Pinpoint the cell where the given text exists, returning its (X, Y) midpoint coordinate. 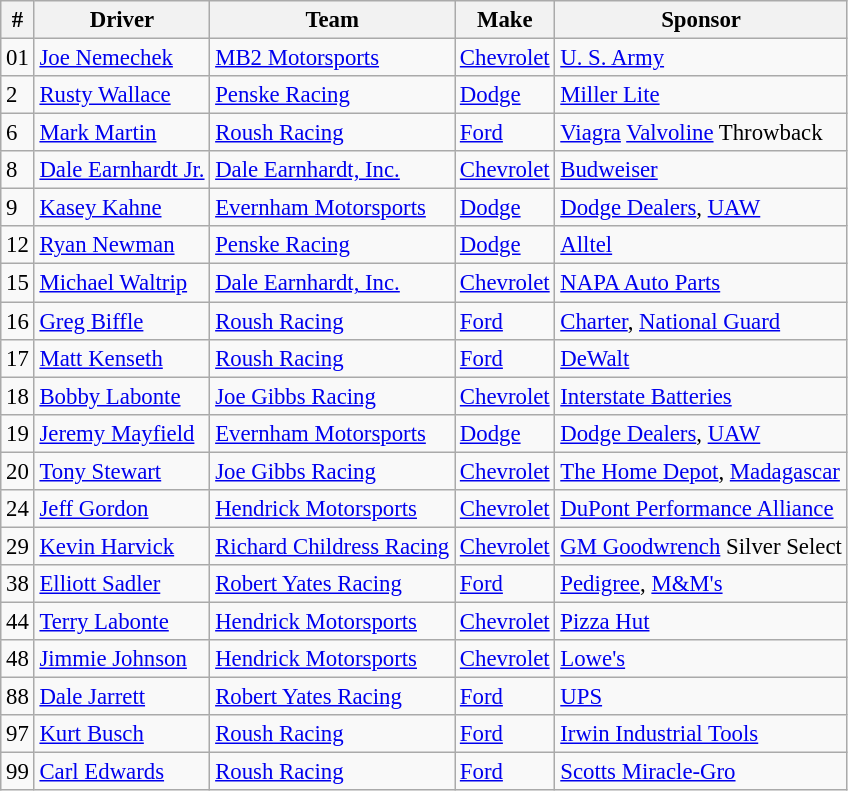
2 (18, 95)
18 (18, 396)
20 (18, 471)
Lowe's (701, 659)
Kurt Busch (122, 734)
Driver (122, 20)
Matt Kenseth (122, 358)
NAPA Auto Parts (701, 283)
Richard Childress Racing (332, 546)
88 (18, 697)
Interstate Batteries (701, 396)
Budweiser (701, 170)
UPS (701, 697)
Sponsor (701, 20)
16 (18, 321)
Miller Lite (701, 95)
Ryan Newman (122, 245)
Elliott Sadler (122, 584)
12 (18, 245)
Jeremy Mayfield (122, 433)
Irwin Industrial Tools (701, 734)
Scotts Miracle-Gro (701, 772)
MB2 Motorsports (332, 58)
Kevin Harvick (122, 546)
9 (18, 208)
Carl Edwards (122, 772)
Greg Biffle (122, 321)
19 (18, 433)
48 (18, 659)
The Home Depot, Madagascar (701, 471)
Viagra Valvoline Throwback (701, 133)
Team (332, 20)
Dale Earnhardt Jr. (122, 170)
Joe Nemechek (122, 58)
Terry Labonte (122, 621)
Rusty Wallace (122, 95)
99 (18, 772)
17 (18, 358)
Bobby Labonte (122, 396)
# (18, 20)
01 (18, 58)
29 (18, 546)
U. S. Army (701, 58)
38 (18, 584)
Dale Jarrett (122, 697)
15 (18, 283)
Jimmie Johnson (122, 659)
Kasey Kahne (122, 208)
GM Goodwrench Silver Select (701, 546)
Jeff Gordon (122, 509)
Charter, National Guard (701, 321)
Pizza Hut (701, 621)
DuPont Performance Alliance (701, 509)
Michael Waltrip (122, 283)
24 (18, 509)
44 (18, 621)
Tony Stewart (122, 471)
6 (18, 133)
Make (505, 20)
8 (18, 170)
DeWalt (701, 358)
Mark Martin (122, 133)
Alltel (701, 245)
97 (18, 734)
Pedigree, M&M's (701, 584)
